Output the (X, Y) coordinate of the center of the cell containing the given text.  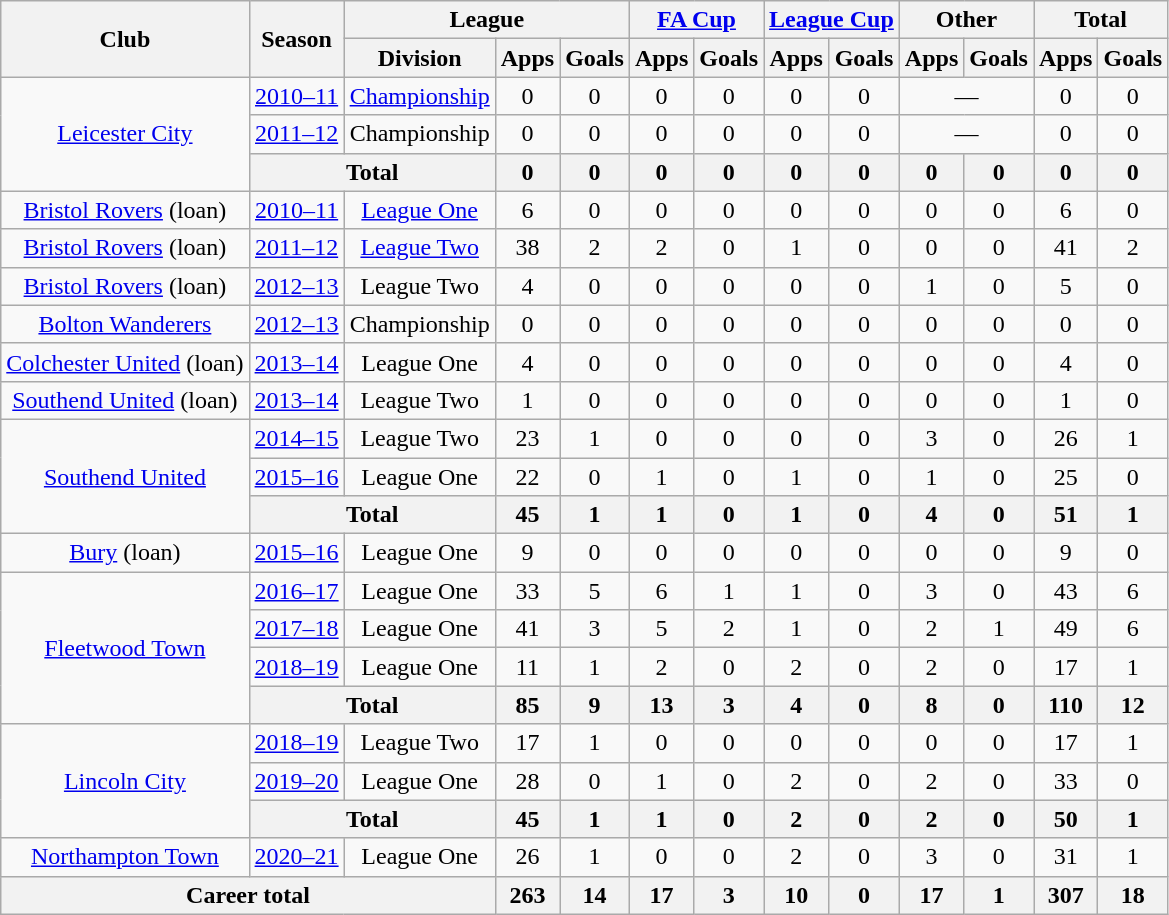
Bury (loan) (125, 553)
Other (966, 20)
League Cup (832, 20)
8 (931, 705)
25 (1066, 477)
Lincoln City (125, 781)
11 (527, 667)
13 (661, 705)
12 (1133, 705)
85 (527, 705)
League (486, 20)
38 (527, 248)
Southend United (loan) (125, 400)
Northampton Town (125, 857)
Season (296, 39)
10 (796, 895)
49 (1066, 629)
Bolton Wanderers (125, 324)
Colchester United (loan) (125, 362)
Leicester City (125, 134)
18 (1133, 895)
Career total (248, 895)
14 (595, 895)
28 (527, 781)
51 (1066, 515)
2017–18 (296, 629)
Division (420, 58)
110 (1066, 705)
2014–15 (296, 438)
50 (1066, 819)
2020–21 (296, 857)
43 (1066, 591)
Southend United (125, 476)
Club (125, 39)
307 (1066, 895)
22 (527, 477)
2016–17 (296, 591)
FA Cup (696, 20)
23 (527, 438)
263 (527, 895)
2019–20 (296, 781)
31 (1066, 857)
Fleetwood Town (125, 648)
